From the cell containing the given text, extract its center point as [X, Y] coordinate. 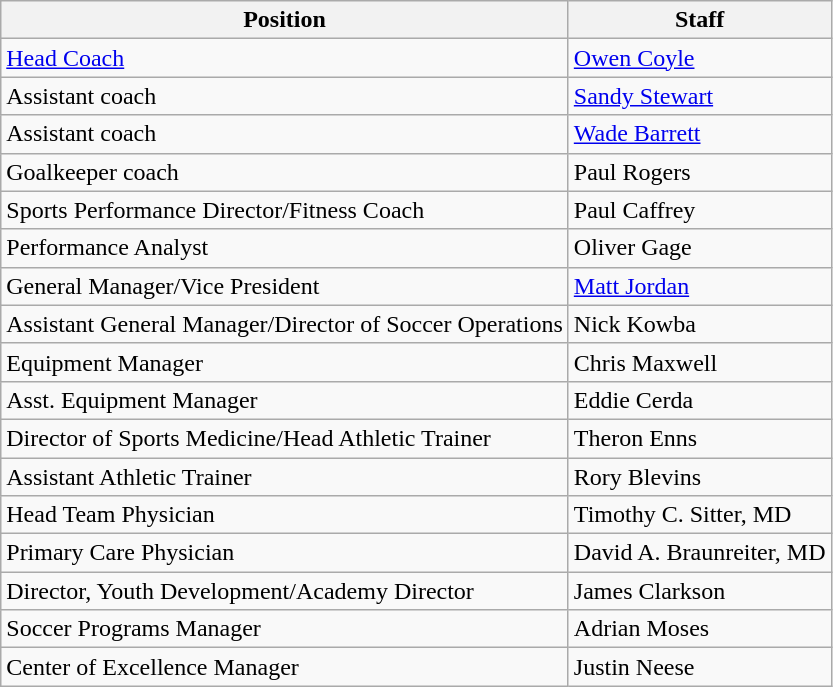
Sandy Stewart [700, 96]
Timothy C. Sitter, MD [700, 515]
Nick Kowba [700, 324]
Goalkeeper coach [285, 172]
Paul Caffrey [700, 210]
General Manager/Vice President [285, 286]
Soccer Programs Manager [285, 629]
Director of Sports Medicine/Head Athletic Trainer [285, 438]
Assistant Athletic Trainer [285, 477]
James Clarkson [700, 591]
Asst. Equipment Manager [285, 400]
Adrian Moses [700, 629]
Oliver Gage [700, 248]
Eddie Cerda [700, 400]
Performance Analyst [285, 248]
Head Coach [285, 58]
Wade Barrett [700, 134]
Justin Neese [700, 667]
Center of Excellence Manager [285, 667]
Sports Performance Director/Fitness Coach [285, 210]
Head Team Physician [285, 515]
Position [285, 20]
Primary Care Physician [285, 553]
Equipment Manager [285, 362]
Theron Enns [700, 438]
Paul Rogers [700, 172]
Matt Jordan [700, 286]
Rory Blevins [700, 477]
Director, Youth Development/Academy Director [285, 591]
Chris Maxwell [700, 362]
Owen Coyle [700, 58]
Staff [700, 20]
David A. Braunreiter, MD [700, 553]
Assistant General Manager/Director of Soccer Operations [285, 324]
